Return the (X, Y) coordinate for the center point of the cell that contains the specified text.  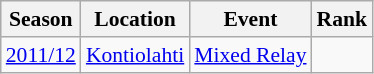
2011/12 (41, 55)
Season (41, 19)
Mixed Relay (250, 55)
Kontiolahti (135, 55)
Event (250, 19)
Location (135, 19)
Rank (342, 19)
